Scan for the cell matching the given text and deliver its [x, y] coordinate at center. 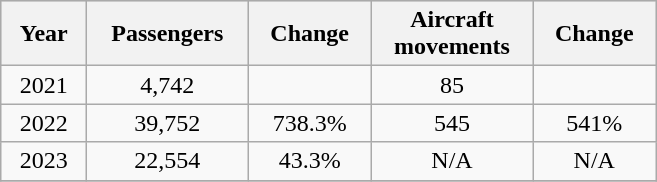
43.3% [310, 161]
85 [452, 85]
541% [594, 123]
22,554 [168, 161]
2021 [44, 85]
Year [44, 34]
39,752 [168, 123]
738.3% [310, 123]
4,742 [168, 85]
2022 [44, 123]
Passengers [168, 34]
2023 [44, 161]
Aircraft movements [452, 34]
545 [452, 123]
